Identify which cell holds the provided text, then report its (X, Y) central coordinate. 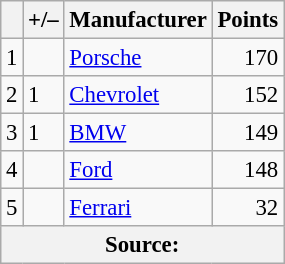
148 (248, 170)
2 (12, 95)
Points (248, 20)
Chevrolet (138, 95)
3 (12, 133)
Source: (142, 245)
Ferrari (138, 208)
Porsche (138, 58)
32 (248, 208)
BMW (138, 133)
+/– (44, 20)
149 (248, 133)
152 (248, 95)
Ford (138, 170)
170 (248, 58)
Manufacturer (138, 20)
5 (12, 208)
4 (12, 170)
